Search for the cell housing the specified text and yield its (X, Y) center coordinate. 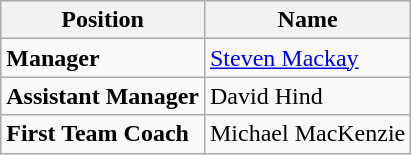
Michael MacKenzie (307, 134)
Assistant Manager (103, 96)
David Hind (307, 96)
Steven Mackay (307, 58)
Name (307, 20)
Manager (103, 58)
First Team Coach (103, 134)
Position (103, 20)
